Identify which cell holds the provided text, then report its (x, y) central coordinate. 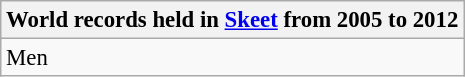
World records held in Skeet from 2005 to 2012 (232, 20)
Men (232, 58)
